For the text-containing cell, return its midpoint in (x, y) coordinate format. 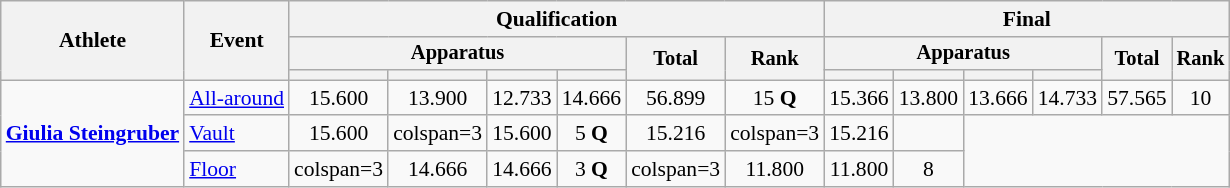
Qualification (556, 19)
13.800 (928, 98)
Floor (236, 169)
5 Q (592, 134)
All-around (236, 98)
3 Q (592, 169)
15.366 (858, 98)
Vault (236, 134)
Event (236, 40)
14.733 (1068, 98)
12.733 (522, 98)
13.666 (998, 98)
8 (928, 169)
Final (1026, 19)
57.565 (1136, 98)
56.899 (676, 98)
15 Q (774, 98)
Giulia Steingruber (92, 134)
13.900 (438, 98)
10 (1201, 98)
Athlete (92, 40)
